Return (x, y) of the center of cell containing provided text 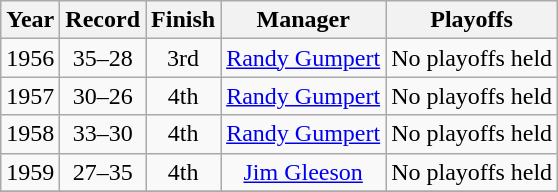
Jim Gleeson (304, 172)
Manager (304, 20)
35–28 (103, 58)
3rd (184, 58)
1959 (30, 172)
33–30 (103, 134)
27–35 (103, 172)
1957 (30, 96)
Finish (184, 20)
Year (30, 20)
30–26 (103, 96)
Playoffs (472, 20)
1956 (30, 58)
Record (103, 20)
1958 (30, 134)
